Detect which cell encompasses the target text, then output its (X, Y) center coordinate. 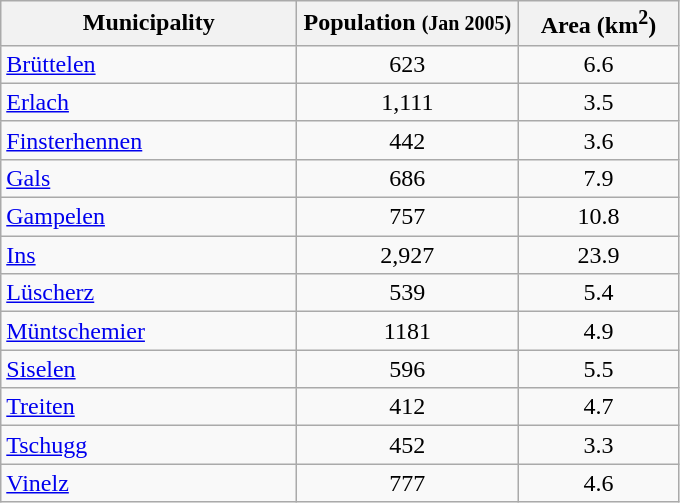
Müntschemier (149, 331)
1181 (408, 331)
4.9 (598, 331)
Finsterhennen (149, 140)
7.9 (598, 178)
3.3 (598, 445)
Lüscherz (149, 293)
623 (408, 64)
Vinelz (149, 483)
777 (408, 483)
412 (408, 407)
5.4 (598, 293)
10.8 (598, 217)
596 (408, 369)
Area (km2) (598, 24)
Ins (149, 255)
23.9 (598, 255)
4.7 (598, 407)
Population (Jan 2005) (408, 24)
Siselen (149, 369)
3.5 (598, 102)
3.6 (598, 140)
452 (408, 445)
539 (408, 293)
2,927 (408, 255)
6.6 (598, 64)
5.5 (598, 369)
686 (408, 178)
Brüttelen (149, 64)
Gals (149, 178)
Tschugg (149, 445)
442 (408, 140)
Treiten (149, 407)
Municipality (149, 24)
Gampelen (149, 217)
4.6 (598, 483)
757 (408, 217)
Erlach (149, 102)
1,111 (408, 102)
